Search for the cell housing the specified text and yield its [x, y] center coordinate. 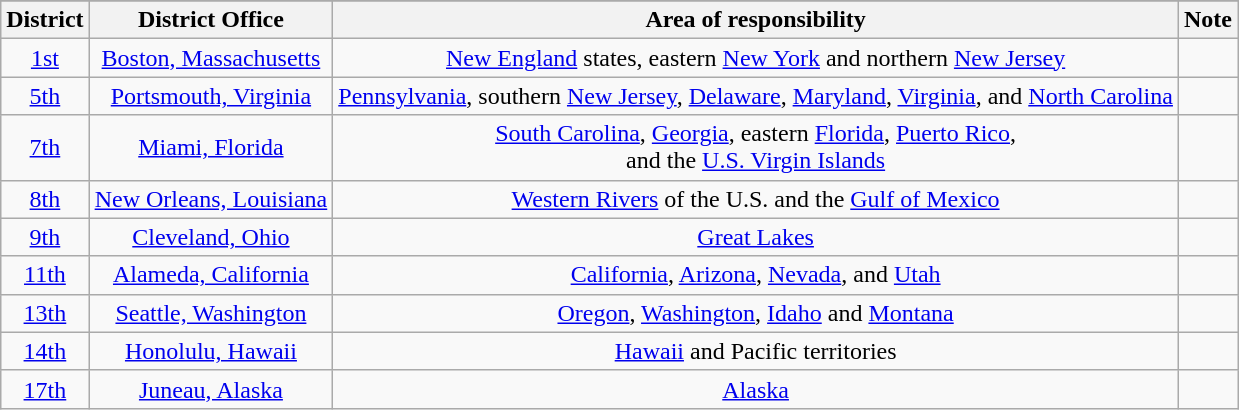
Area of responsibility [756, 20]
17th [45, 389]
Western Rivers of the U.S. and the Gulf of Mexico [756, 199]
New England states, eastern New York and northern New Jersey [756, 58]
New Orleans, Louisiana [211, 199]
District [45, 20]
Alameda, California [211, 275]
Cleveland, Ohio [211, 237]
8th [45, 199]
13th [45, 313]
Pennsylvania, southern New Jersey, Delaware, Maryland, Virginia, and North Carolina [756, 96]
California, Arizona, Nevada, and Utah [756, 275]
Seattle, Washington [211, 313]
Boston, Massachusetts [211, 58]
Portsmouth, Virginia [211, 96]
1st [45, 58]
Miami, Florida [211, 148]
Note [1208, 20]
9th [45, 237]
Oregon, Washington, Idaho and Montana [756, 313]
14th [45, 351]
5th [45, 96]
11th [45, 275]
Alaska [756, 389]
District Office [211, 20]
Hawaii and Pacific territories [756, 351]
Juneau, Alaska [211, 389]
Great Lakes [756, 237]
Honolulu, Hawaii [211, 351]
South Carolina, Georgia, eastern Florida, Puerto Rico, and the U.S. Virgin Islands [756, 148]
7th [45, 148]
